Provide the (X, Y) coordinate of the cell's center where the given text is located.  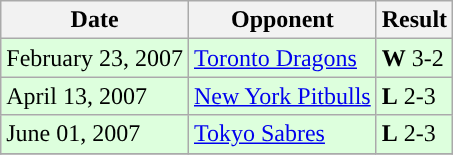
New York Pitbulls (282, 96)
April 13, 2007 (95, 96)
Opponent (282, 20)
Result (414, 20)
February 23, 2007 (95, 58)
June 01, 2007 (95, 134)
Date (95, 20)
Toronto Dragons (282, 58)
W 3-2 (414, 58)
Tokyo Sabres (282, 134)
